Capture the cell that displays the provided text and extract its (X, Y) central coordinate. 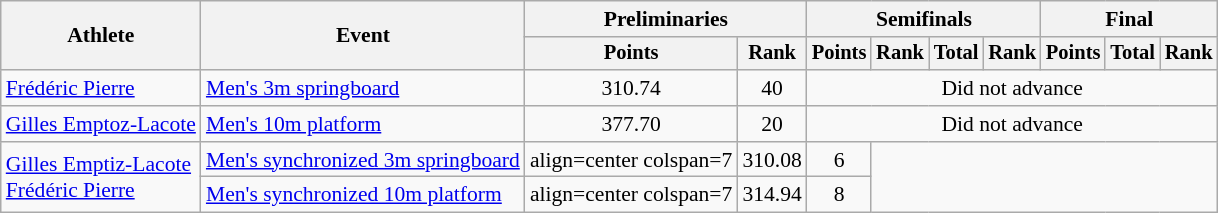
Gilles Emptoz-Lacote (101, 124)
Final (1130, 19)
377.70 (631, 124)
310.08 (772, 160)
20 (772, 124)
Men's synchronized 3m springboard (363, 160)
6 (839, 160)
Men's 3m springboard (363, 88)
Athlete (101, 36)
314.94 (772, 195)
Men's 10m platform (363, 124)
8 (839, 195)
Preliminaries (666, 19)
Event (363, 36)
Gilles Emptiz-Lacote Frédéric Pierre (101, 178)
40 (772, 88)
Frédéric Pierre (101, 88)
Men's synchronized 10m platform (363, 195)
Semifinals (924, 19)
310.74 (631, 88)
